Scan for the cell matching the given text and deliver its [x, y] coordinate at center. 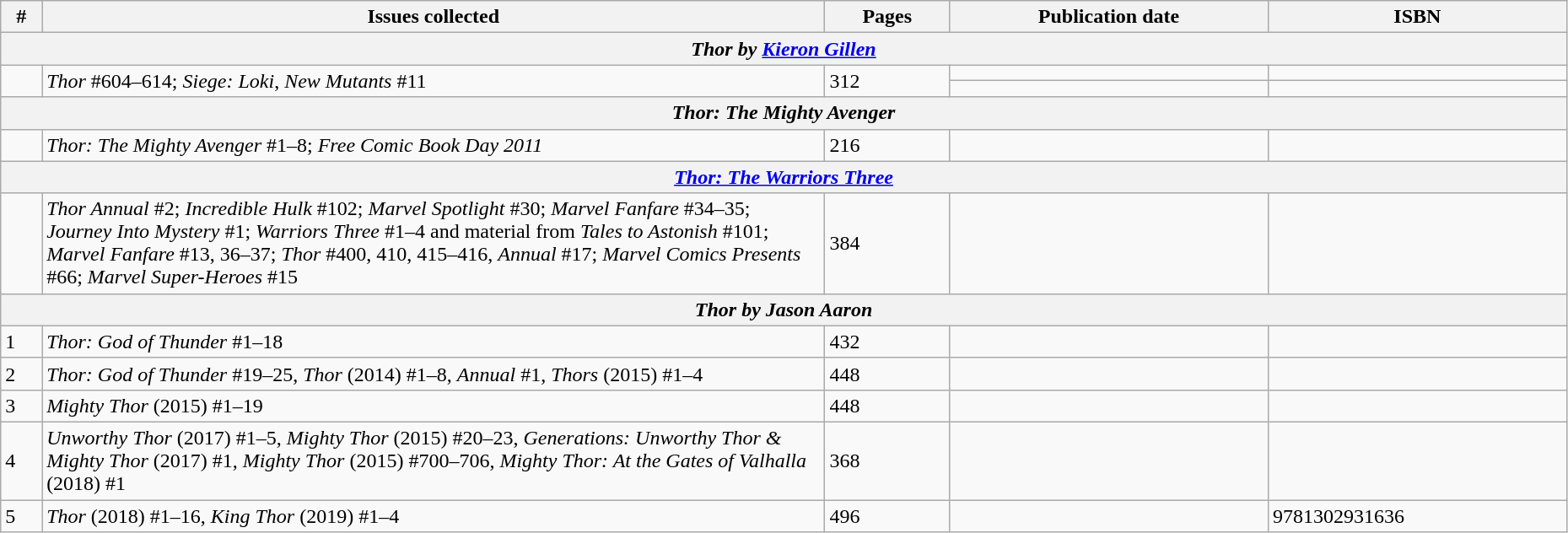
9781302931636 [1417, 515]
Thor: God of Thunder #1–18 [434, 342]
2 [22, 374]
4 [22, 460]
384 [887, 243]
3 [22, 406]
5 [22, 515]
216 [887, 145]
ISBN [1417, 17]
Thor: The Mighty Avenger [784, 113]
368 [887, 460]
Thor (2018) #1–16, King Thor (2019) #1–4 [434, 515]
Mighty Thor (2015) #1–19 [434, 406]
Thor: The Warriors Three [784, 177]
# [22, 17]
Thor #604–614; Siege: Loki, New Mutants #11 [434, 81]
1 [22, 342]
Thor: God of Thunder #19–25, Thor (2014) #1–8, Annual #1, Thors (2015) #1–4 [434, 374]
Thor: The Mighty Avenger #1–8; Free Comic Book Day 2011 [434, 145]
Pages [887, 17]
432 [887, 342]
312 [887, 81]
Thor by Kieron Gillen [784, 49]
Publication date [1109, 17]
496 [887, 515]
Issues collected [434, 17]
Thor by Jason Aaron [784, 310]
